Return (X, Y) of the center of cell containing provided text 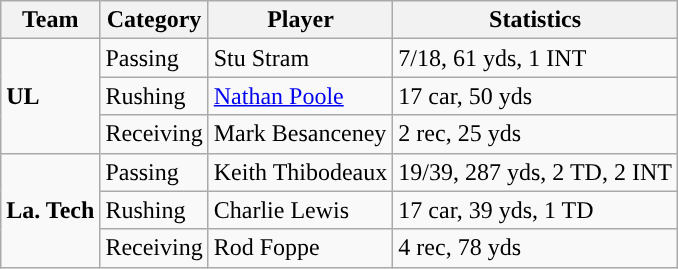
17 car, 39 yds, 1 TD (536, 210)
4 rec, 78 yds (536, 248)
Category (154, 20)
Keith Thibodeaux (300, 172)
La. Tech (50, 210)
Rod Foppe (300, 248)
17 car, 50 yds (536, 96)
Mark Besanceney (300, 134)
Nathan Poole (300, 96)
19/39, 287 yds, 2 TD, 2 INT (536, 172)
Team (50, 20)
Player (300, 20)
2 rec, 25 yds (536, 134)
7/18, 61 yds, 1 INT (536, 58)
Charlie Lewis (300, 210)
Stu Stram (300, 58)
Statistics (536, 20)
UL (50, 96)
